Find where the given text appears and provide that cell's center as (x, y) coordinate. 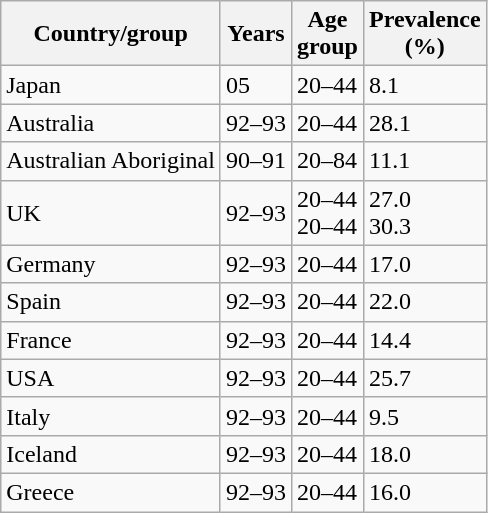
USA (111, 378)
17.0 (424, 264)
Spain (111, 302)
05 (256, 85)
8.1 (424, 85)
14.4 (424, 340)
Germany (111, 264)
20–4420–44 (328, 212)
11.1 (424, 161)
9.5 (424, 416)
90–91 (256, 161)
Years (256, 34)
Australia (111, 123)
UK (111, 212)
28.1 (424, 123)
Japan (111, 85)
Iceland (111, 454)
Greece (111, 492)
Australian Aboriginal (111, 161)
Country/group (111, 34)
France (111, 340)
22.0 (424, 302)
20–84 (328, 161)
Italy (111, 416)
27.030.3 (424, 212)
18.0 (424, 454)
16.0 (424, 492)
Agegroup (328, 34)
Prevalence(%) (424, 34)
25.7 (424, 378)
